Output the [x, y] coordinate of the center of the cell containing the given text.  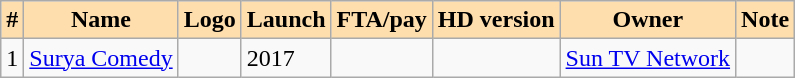
Launch [286, 20]
Owner [648, 20]
# [12, 20]
2017 [286, 58]
1 [12, 58]
Surya Comedy [101, 58]
Note [766, 20]
Name [101, 20]
FTA/pay [382, 20]
Logo [210, 20]
Sun TV Network [648, 58]
HD version [496, 20]
